Scan for the cell matching the given text and deliver its (X, Y) coordinate at center. 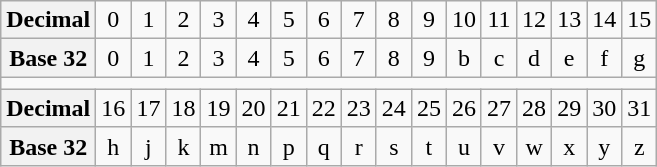
29 (570, 108)
f (604, 58)
u (464, 146)
11 (498, 20)
22 (324, 108)
16 (114, 108)
19 (218, 108)
g (640, 58)
26 (464, 108)
18 (184, 108)
d (534, 58)
24 (394, 108)
31 (640, 108)
v (498, 146)
z (640, 146)
r (358, 146)
y (604, 146)
21 (288, 108)
p (288, 146)
17 (148, 108)
23 (358, 108)
n (254, 146)
q (324, 146)
20 (254, 108)
15 (640, 20)
25 (428, 108)
28 (534, 108)
t (428, 146)
k (184, 146)
e (570, 58)
m (218, 146)
30 (604, 108)
14 (604, 20)
w (534, 146)
s (394, 146)
c (498, 58)
12 (534, 20)
x (570, 146)
j (148, 146)
10 (464, 20)
b (464, 58)
h (114, 146)
13 (570, 20)
27 (498, 108)
